Detect which cell encompasses the target text, then output its (x, y) center coordinate. 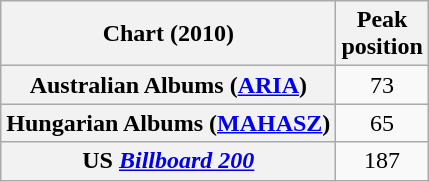
Peakposition (382, 34)
US Billboard 200 (168, 161)
73 (382, 85)
Hungarian Albums (MAHASZ) (168, 123)
187 (382, 161)
Chart (2010) (168, 34)
Australian Albums (ARIA) (168, 85)
65 (382, 123)
